Output the (X, Y) coordinate of the center of the cell containing the given text.  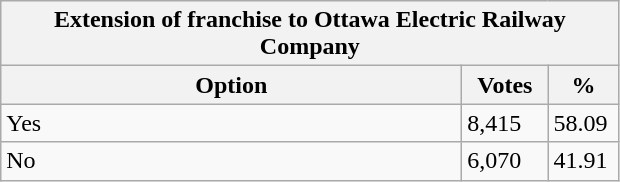
Yes (232, 123)
Votes (505, 85)
% (584, 85)
No (232, 161)
Option (232, 85)
41.91 (584, 161)
6,070 (505, 161)
8,415 (505, 123)
Extension of franchise to Ottawa Electric Railway Company (310, 34)
58.09 (584, 123)
